Determine the [X, Y] coordinate at the center of the cell enclosing the given text.  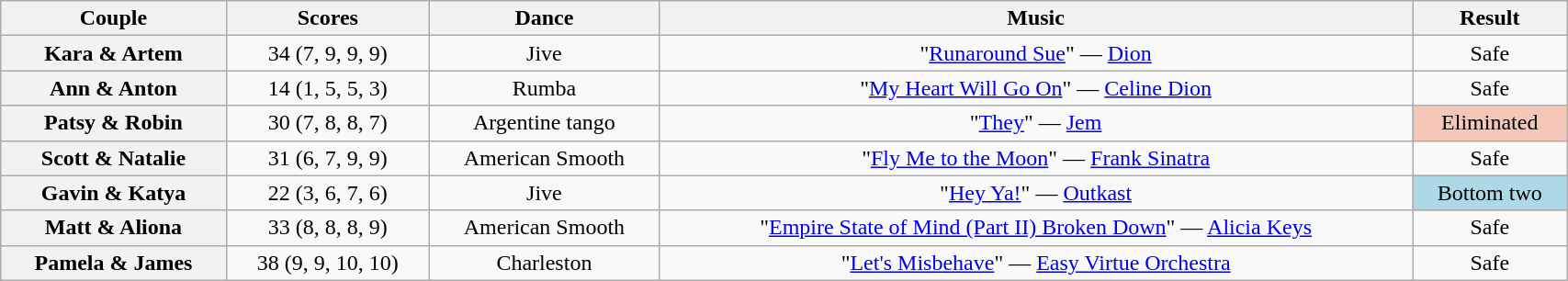
Rumba [544, 88]
Music [1035, 18]
Gavin & Katya [114, 193]
22 (3, 6, 7, 6) [327, 193]
Patsy & Robin [114, 123]
30 (7, 8, 8, 7) [327, 123]
Eliminated [1490, 123]
"Empire State of Mind (Part II) Broken Down" — Alicia Keys [1035, 228]
Matt & Aliona [114, 228]
14 (1, 5, 5, 3) [327, 88]
34 (7, 9, 9, 9) [327, 53]
Dance [544, 18]
Ann & Anton [114, 88]
38 (9, 9, 10, 10) [327, 263]
"They" — Jem [1035, 123]
33 (8, 8, 8, 9) [327, 228]
"Hey Ya!" — Outkast [1035, 193]
Kara & Artem [114, 53]
"My Heart Will Go On" — Celine Dion [1035, 88]
31 (6, 7, 9, 9) [327, 158]
Couple [114, 18]
Scott & Natalie [114, 158]
Charleston [544, 263]
Result [1490, 18]
"Fly Me to the Moon" — Frank Sinatra [1035, 158]
Scores [327, 18]
Argentine tango [544, 123]
Pamela & James [114, 263]
"Let's Misbehave" — Easy Virtue Orchestra [1035, 263]
"Runaround Sue" — Dion [1035, 53]
Bottom two [1490, 193]
